Detect which cell encompasses the target text, then output its (X, Y) center coordinate. 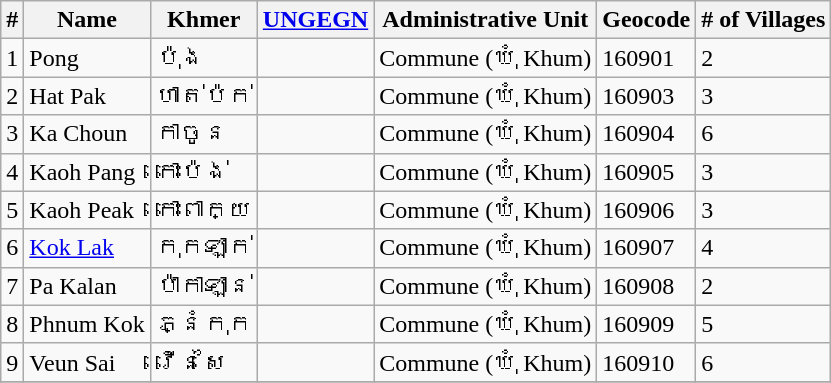
កោះពាក្យ (204, 210)
Geocode (646, 20)
7 (12, 286)
Pa Kalan (87, 286)
ហាត់ប៉ក់ (204, 96)
# (12, 20)
កោះប៉ង់ (204, 172)
Khmer (204, 20)
Name (87, 20)
ប៉ាកាឡាន់ (204, 286)
160909 (646, 324)
160904 (646, 134)
Ka Choun (87, 134)
ភ្នំកុក (204, 324)
កាចូន (204, 134)
ប៉ុង (204, 58)
UNGEGN (315, 20)
Hat Pak (87, 96)
# of Villages (764, 20)
Kaoh Peak (87, 210)
កុកឡាក់ (204, 248)
160906 (646, 210)
Phnum Kok (87, 324)
160907 (646, 248)
160910 (646, 362)
Kaoh Pang (87, 172)
160903 (646, 96)
វើនសៃ (204, 362)
9 (12, 362)
8 (12, 324)
Kok Lak (87, 248)
Veun Sai (87, 362)
Administrative Unit (486, 20)
160908 (646, 286)
1 (12, 58)
160905 (646, 172)
160901 (646, 58)
Pong (87, 58)
